From the cell containing the given text, extract its center point as [X, Y] coordinate. 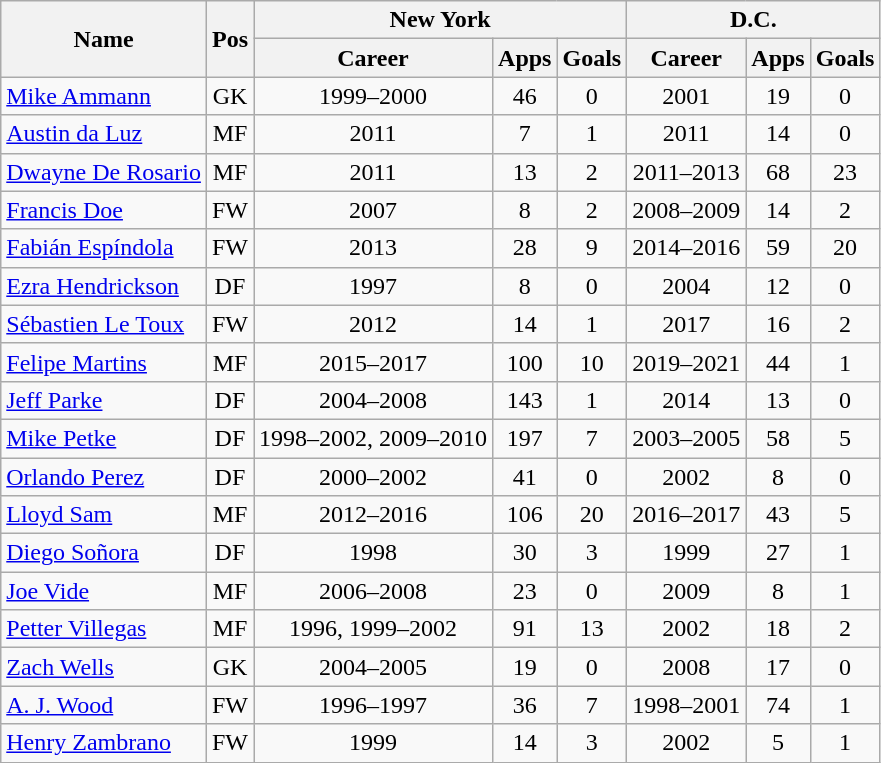
D.C. [754, 20]
68 [778, 172]
2017 [686, 324]
Jeff Parke [104, 400]
27 [778, 553]
74 [778, 705]
2019–2021 [686, 362]
New York [440, 20]
46 [525, 96]
Sébastien Le Toux [104, 324]
197 [525, 438]
41 [525, 477]
59 [778, 248]
Petter Villegas [104, 629]
Henry Zambrano [104, 743]
2013 [374, 248]
10 [592, 362]
100 [525, 362]
Felipe Martins [104, 362]
2003–2005 [686, 438]
2004 [686, 286]
9 [592, 248]
Pos [230, 39]
2015–2017 [374, 362]
2014 [686, 400]
17 [778, 667]
1997 [374, 286]
16 [778, 324]
1998–2001 [686, 705]
1999–2000 [374, 96]
Diego Soñora [104, 553]
Joe Vide [104, 591]
Austin da Luz [104, 134]
2004–2005 [374, 667]
2011–2013 [686, 172]
2012–2016 [374, 515]
143 [525, 400]
58 [778, 438]
A. J. Wood [104, 705]
2006–2008 [374, 591]
2012 [374, 324]
Ezra Hendrickson [104, 286]
43 [778, 515]
Mike Petke [104, 438]
12 [778, 286]
Dwayne De Rosario [104, 172]
1996–1997 [374, 705]
2016–2017 [686, 515]
2004–2008 [374, 400]
1998 [374, 553]
Name [104, 39]
Orlando Perez [104, 477]
2008–2009 [686, 210]
2009 [686, 591]
106 [525, 515]
30 [525, 553]
28 [525, 248]
Francis Doe [104, 210]
2001 [686, 96]
2008 [686, 667]
1996, 1999–2002 [374, 629]
44 [778, 362]
Lloyd Sam [104, 515]
Mike Ammann [104, 96]
2000–2002 [374, 477]
91 [525, 629]
36 [525, 705]
18 [778, 629]
2007 [374, 210]
Zach Wells [104, 667]
1998–2002, 2009–2010 [374, 438]
2014–2016 [686, 248]
Fabián Espíndola [104, 248]
